Extract the [X, Y] coordinate from the center of the cell holding the provided text.  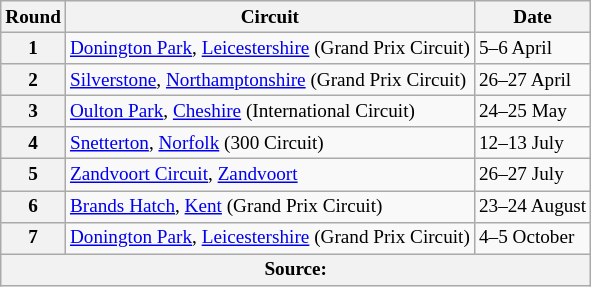
Oulton Park, Cheshire (International Circuit) [270, 111]
Zandvoort Circuit, Zandvoort [270, 175]
Circuit [270, 17]
3 [34, 111]
6 [34, 206]
12–13 July [532, 143]
Brands Hatch, Kent (Grand Prix Circuit) [270, 206]
Round [34, 17]
Source: [296, 270]
26–27 April [532, 80]
4 [34, 143]
23–24 August [532, 206]
7 [34, 238]
1 [34, 48]
24–25 May [532, 111]
Silverstone, Northamptonshire (Grand Prix Circuit) [270, 80]
4–5 October [532, 238]
Date [532, 17]
26–27 July [532, 175]
Snetterton, Norfolk (300 Circuit) [270, 143]
2 [34, 80]
5–6 April [532, 48]
5 [34, 175]
